Search for the cell housing the specified text and yield its (X, Y) center coordinate. 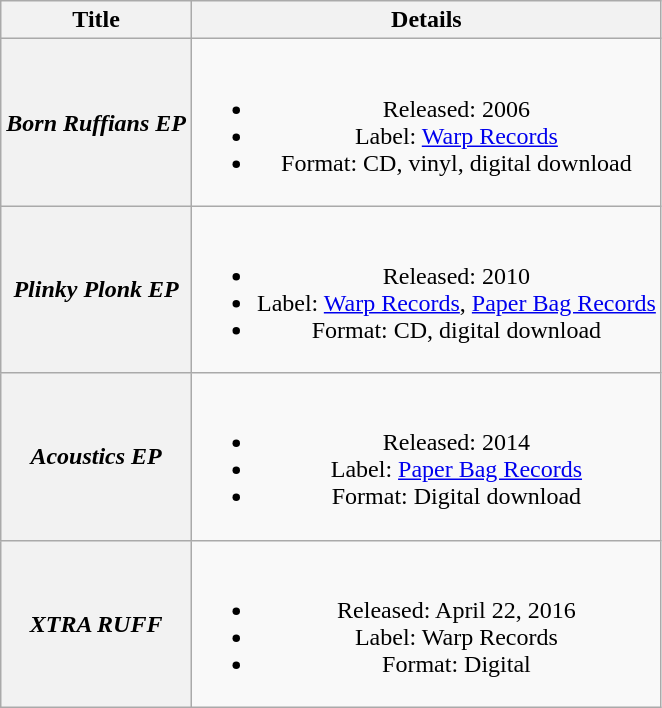
Acoustics EP (96, 456)
XTRA RUFF (96, 624)
Details (426, 20)
Plinky Plonk EP (96, 290)
Released: 2010Label: Warp Records, Paper Bag RecordsFormat: CD, digital download (426, 290)
Released: 2006Label: Warp RecordsFormat: CD, vinyl, digital download (426, 122)
Title (96, 20)
Born Ruffians EP (96, 122)
Released: April 22, 2016Label: Warp RecordsFormat: Digital (426, 624)
Released: 2014Label: Paper Bag RecordsFormat: Digital download (426, 456)
